Search for the cell housing the specified text and yield its [x, y] center coordinate. 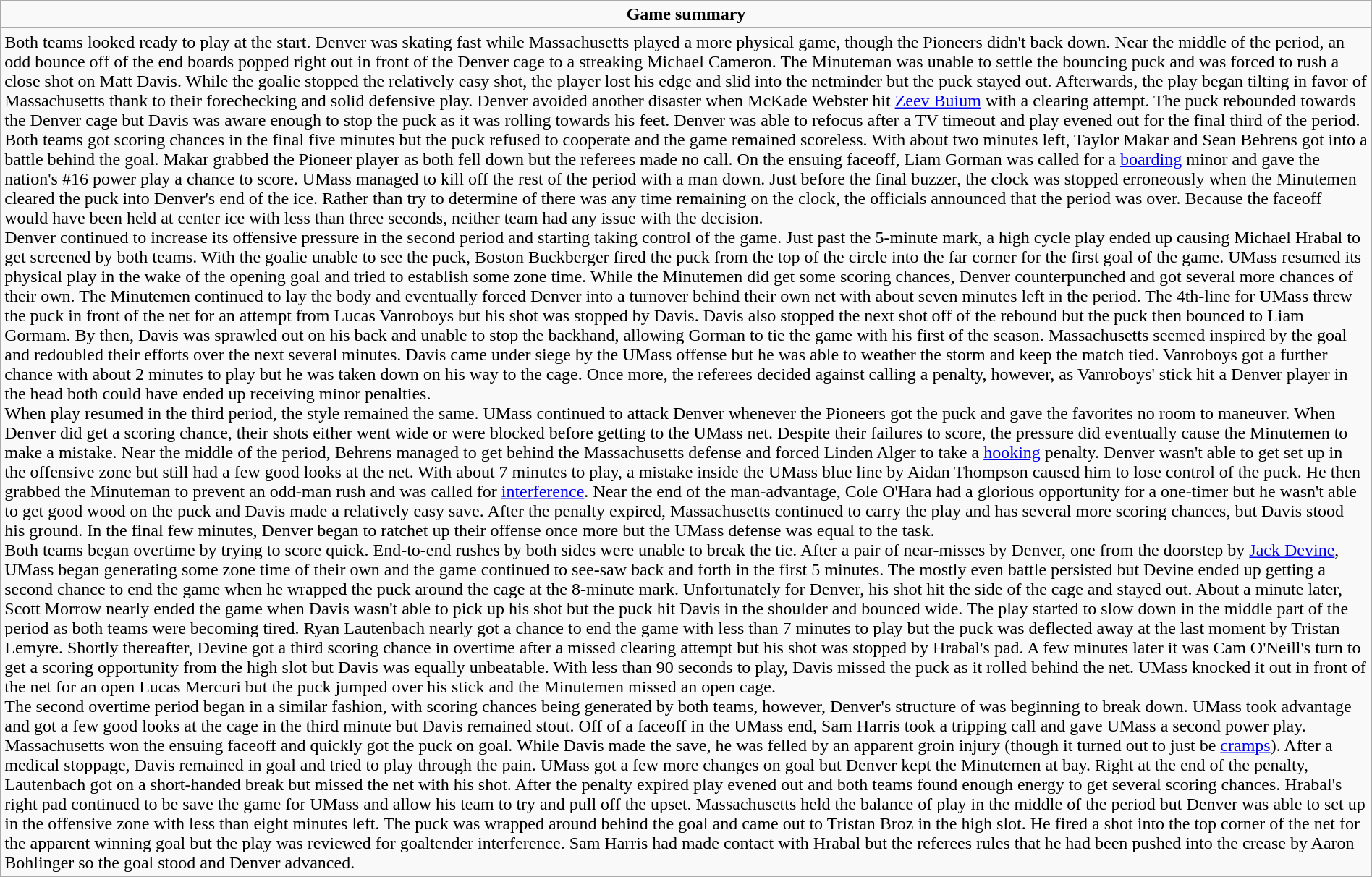
Game summary [686, 14]
